From the cell containing the given text, extract its center point as [x, y] coordinate. 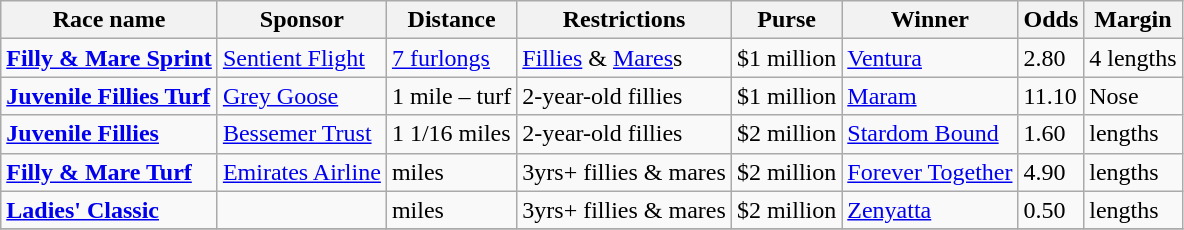
Race name [110, 20]
1.60 [1051, 134]
Grey Goose [302, 96]
Nose [1133, 96]
Distance [451, 20]
Filly & Mare Sprint [110, 58]
Winner [930, 20]
4 lengths [1133, 58]
Emirates Airline [302, 172]
Forever Together [930, 172]
7 furlongs [451, 58]
Juvenile Fillies Turf [110, 96]
Stardom Bound [930, 134]
Maram [930, 96]
0.50 [1051, 210]
Sponsor [302, 20]
Restrictions [624, 20]
Zenyatta [930, 210]
Fillies & Maress [624, 58]
Purse [786, 20]
1 mile – turf [451, 96]
11.10 [1051, 96]
2.80 [1051, 58]
Sentient Flight [302, 58]
Odds [1051, 20]
Juvenile Fillies [110, 134]
1 1/16 miles [451, 134]
Filly & Mare Turf [110, 172]
Ventura [930, 58]
4.90 [1051, 172]
Bessemer Trust [302, 134]
Margin [1133, 20]
Ladies' Classic [110, 210]
